From the cell containing the given text, extract its center point as [X, Y] coordinate. 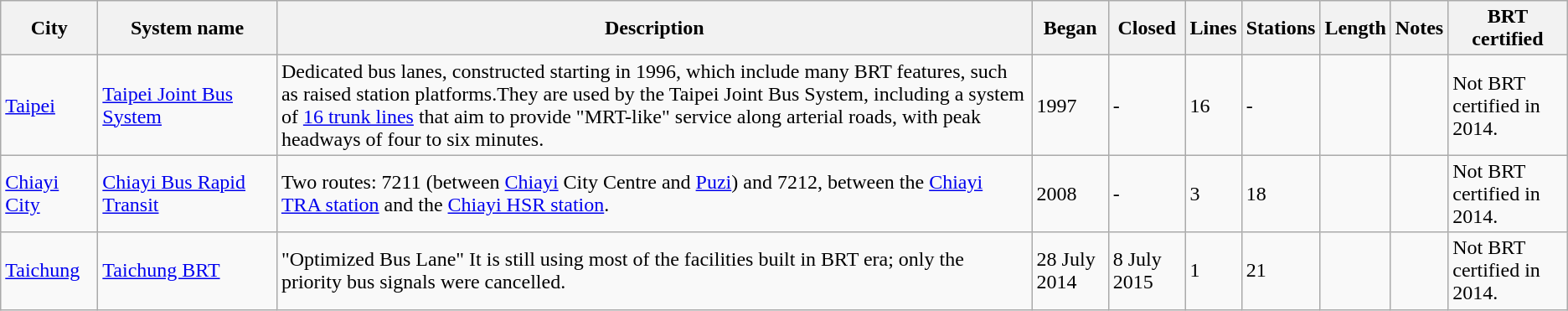
3 [1213, 194]
1997 [1070, 106]
System name [188, 29]
8 July 2015 [1147, 271]
Taichung [49, 271]
Lines [1213, 29]
2008 [1070, 194]
16 [1213, 106]
City [49, 29]
Taipei [49, 106]
Taipei Joint Bus System [188, 106]
Closed [1147, 29]
Length [1355, 29]
Two routes: 7211 (between Chiayi City Centre and Puzi) and 7212, between the Chiayi TRA station and the Chiayi HSR station. [654, 194]
1 [1213, 271]
18 [1281, 194]
Chiayi Bus Rapid Transit [188, 194]
Notes [1419, 29]
Taichung BRT [188, 271]
Stations [1281, 29]
BRT certified [1508, 29]
Began [1070, 29]
"Optimized Bus Lane" It is still using most of the facilities built in BRT era; only the priority bus signals were cancelled. [654, 271]
28 July 2014 [1070, 271]
Description [654, 29]
Chiayi City [49, 194]
21 [1281, 271]
